Return (X, Y) of the center of cell containing provided text 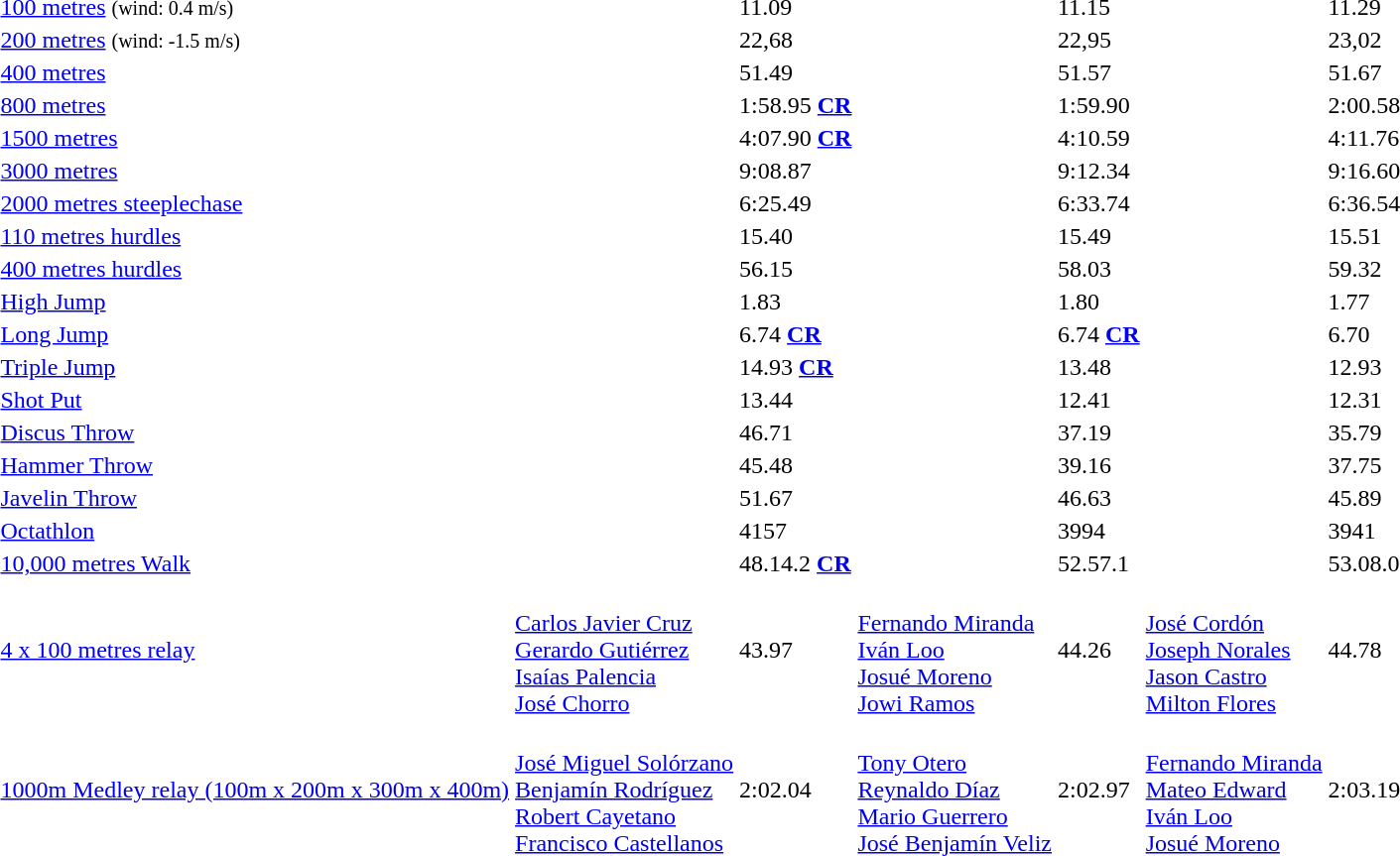
51.67 (796, 498)
52.57.1 (1098, 563)
9:08.87 (796, 171)
1:59.90 (1098, 105)
56.15 (796, 269)
12.41 (1098, 400)
6:33.74 (1098, 203)
1:58.95 CR (796, 105)
4:07.90 CR (796, 138)
4:10.59 (1098, 138)
15.40 (796, 236)
48.14.2 CR (796, 563)
1.83 (796, 302)
14.93 CR (796, 367)
22,68 (796, 40)
3994 (1098, 531)
46.63 (1098, 498)
1.80 (1098, 302)
43.97 (796, 650)
51.57 (1098, 72)
9:12.34 (1098, 171)
15.49 (1098, 236)
46.71 (796, 432)
58.03 (1098, 269)
39.16 (1098, 465)
6:25.49 (796, 203)
4157 (796, 531)
22,95 (1098, 40)
44.26 (1098, 650)
Fernando Miranda Iván Loo Josué Moreno Jowi Ramos (955, 650)
37.19 (1098, 432)
13.48 (1098, 367)
José Cordón Joseph Norales Jason Castro Milton Flores (1234, 650)
13.44 (796, 400)
51.49 (796, 72)
45.48 (796, 465)
Carlos Javier Cruz Gerardo Gutiérrez Isaías Palencia José Chorro (625, 650)
